Scan for the cell matching the given text and deliver its (x, y) coordinate at center. 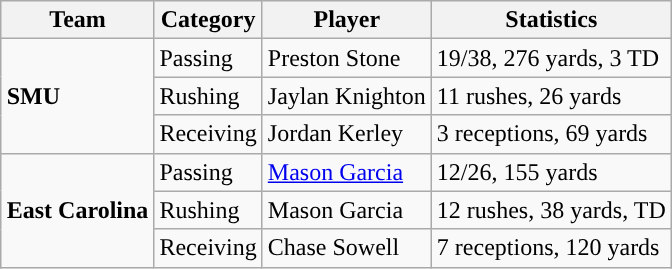
11 rushes, 26 yards (551, 96)
Player (346, 20)
Preston Stone (346, 58)
3 receptions, 69 yards (551, 134)
SMU (78, 96)
East Carolina (78, 210)
12 rushes, 38 yards, TD (551, 210)
Category (208, 20)
Statistics (551, 20)
12/26, 155 yards (551, 172)
7 receptions, 120 yards (551, 248)
19/38, 276 yards, 3 TD (551, 58)
Jaylan Knighton (346, 96)
Chase Sowell (346, 248)
Team (78, 20)
Jordan Kerley (346, 134)
